Extract the [X, Y] coordinate from the center of the cell holding the provided text.  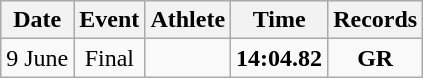
Records [376, 20]
14:04.82 [280, 58]
Final [110, 58]
Event [110, 20]
Time [280, 20]
Date [38, 20]
9 June [38, 58]
GR [376, 58]
Athlete [188, 20]
